Capture the cell that displays the provided text and extract its (X, Y) central coordinate. 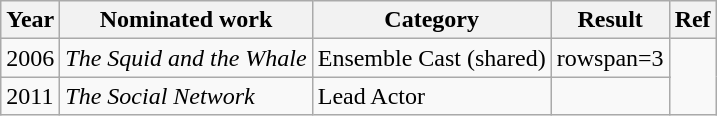
Ensemble Cast (shared) (432, 58)
Ref (692, 20)
Category (432, 20)
Year (30, 20)
The Squid and the Whale (186, 58)
Result (610, 20)
2006 (30, 58)
Lead Actor (432, 96)
rowspan=3 (610, 58)
Nominated work (186, 20)
The Social Network (186, 96)
2011 (30, 96)
